Find where the given text appears and provide that cell's center as (X, Y) coordinate. 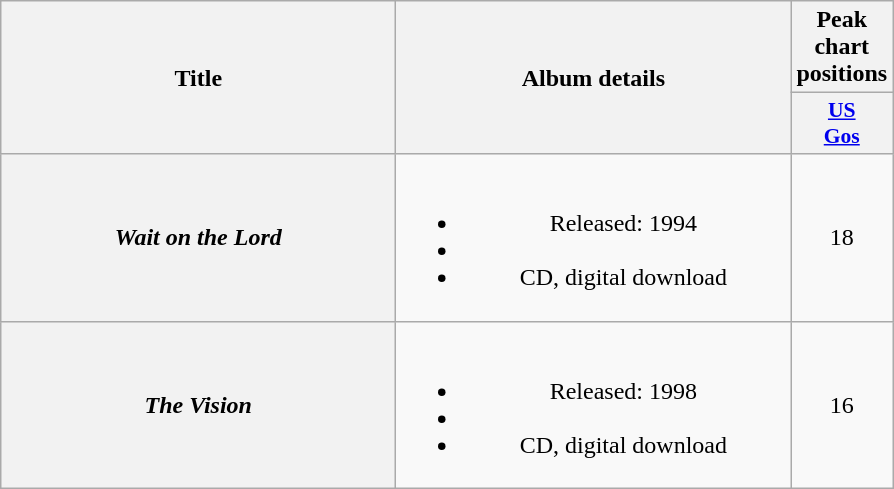
Album details (594, 78)
Released: 1994CD, digital download (594, 238)
USGos (842, 124)
The Vision (198, 404)
Wait on the Lord (198, 238)
Released: 1998CD, digital download (594, 404)
Title (198, 78)
16 (842, 404)
18 (842, 238)
Peak chart positions (842, 47)
